Provide the (X, Y) coordinate of the cell's center where the given text is located.  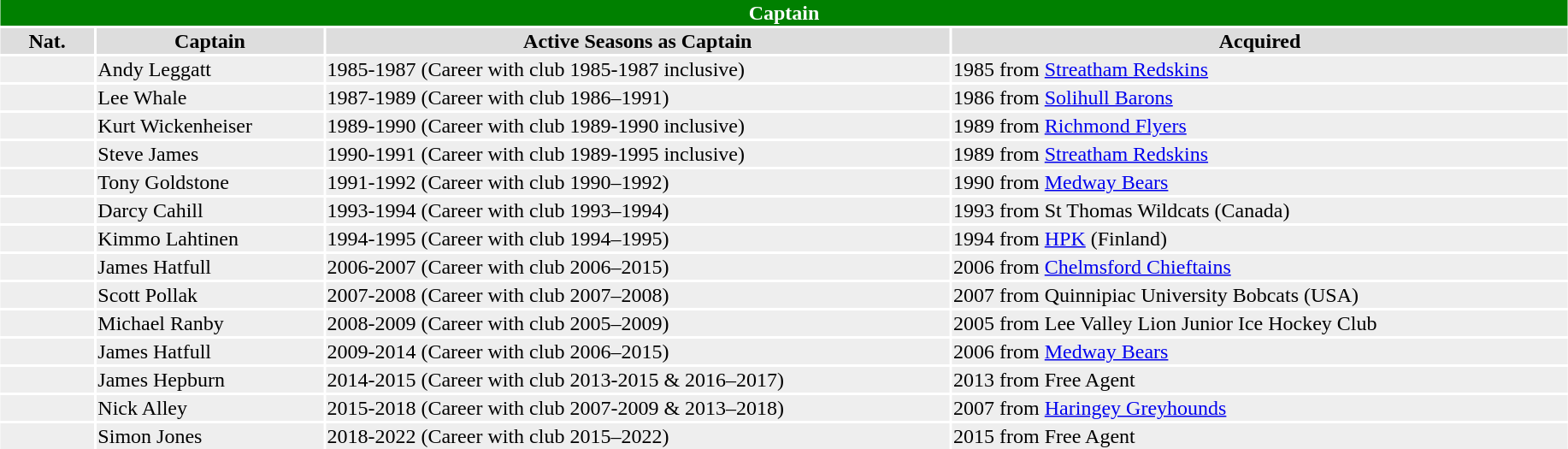
1993 from St Thomas Wildcats (Canada) (1260, 210)
Lee Whale (210, 97)
Andy Leggatt (210, 69)
1990 from Medway Bears (1260, 182)
Steve James (210, 154)
Active Seasons as Captain (638, 41)
2014-2015 (Career with club 2013-2015 & 2016–2017) (638, 380)
1985 from Streatham Redskins (1260, 69)
Nat. (46, 41)
2006-2007 (Career with club 2006–2015) (638, 267)
2007 from Quinnipiac University Bobcats (USA) (1260, 295)
2007 from Haringey Greyhounds (1260, 408)
1991-1992 (Career with club 1990–1992) (638, 182)
1989 from Richmond Flyers (1260, 126)
1994-1995 (Career with club 1994–1995) (638, 239)
Kurt Wickenheiser (210, 126)
1987-1989 (Career with club 1986–1991) (638, 97)
2006 from Medway Bears (1260, 352)
Michael Ranby (210, 323)
1989-1990 (Career with club 1989-1990 inclusive) (638, 126)
2008-2009 (Career with club 2005–2009) (638, 323)
Simon Jones (210, 436)
2018-2022 (Career with club 2015–2022) (638, 436)
2013 from Free Agent (1260, 380)
2007-2008 (Career with club 2007–2008) (638, 295)
Darcy Cahill (210, 210)
2006 from Chelmsford Chieftains (1260, 267)
Nick Alley (210, 408)
Scott Pollak (210, 295)
Kimmo Lahtinen (210, 239)
2005 from Lee Valley Lion Junior Ice Hockey Club (1260, 323)
1990-1991 (Career with club 1989-1995 inclusive) (638, 154)
1994 from HPK (Finland) (1260, 239)
2015-2018 (Career with club 2007-2009 & 2013–2018) (638, 408)
Acquired (1260, 41)
Tony Goldstone (210, 182)
1989 from Streatham Redskins (1260, 154)
1993-1994 (Career with club 1993–1994) (638, 210)
2009-2014 (Career with club 2006–2015) (638, 352)
1986 from Solihull Barons (1260, 97)
James Hepburn (210, 380)
1985-1987 (Career with club 1985-1987 inclusive) (638, 69)
2015 from Free Agent (1260, 436)
